Extract the [X, Y] coordinate from the center of the cell holding the provided text.  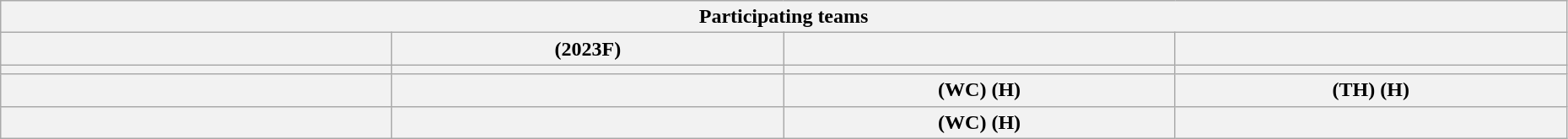
(2023F) [588, 49]
Participating teams [784, 17]
(TH) (H) [1371, 90]
